Find where the given text appears and provide that cell's center as [X, Y] coordinate. 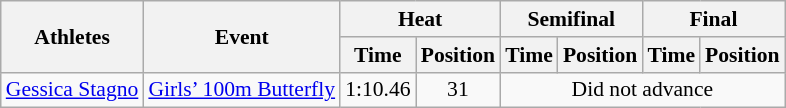
1:10.46 [378, 90]
Heat [420, 19]
Girls’ 100m Butterfly [242, 90]
Gessica Stagno [72, 90]
Did not advance [642, 90]
Semifinal [571, 19]
31 [458, 90]
Athletes [72, 36]
Final [713, 19]
Event [242, 36]
